From the cell containing the given text, extract its center point as (x, y) coordinate. 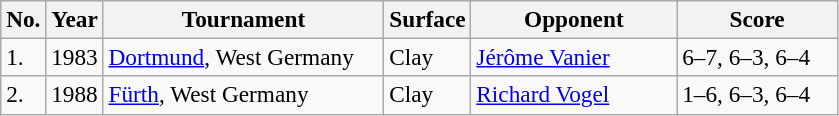
Richard Vogel (574, 95)
1983 (74, 57)
Tournament (244, 19)
Fürth, West Germany (244, 95)
1988 (74, 95)
1. (24, 57)
Year (74, 19)
2. (24, 95)
Opponent (574, 19)
No. (24, 19)
Dortmund, West Germany (244, 57)
Jérôme Vanier (574, 57)
1–6, 6–3, 6–4 (758, 95)
6–7, 6–3, 6–4 (758, 57)
Surface (428, 19)
Score (758, 19)
